For the text-containing cell, return its midpoint in (X, Y) coordinate format. 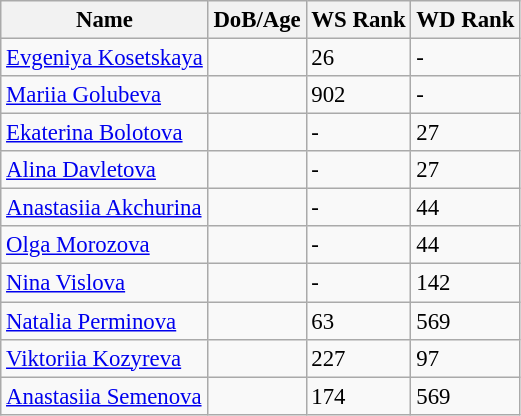
Anastasiia Semenova (104, 396)
902 (358, 95)
DoB/Age (257, 20)
Anastasiia Akchurina (104, 208)
26 (358, 58)
63 (358, 321)
Evgeniya Kosetskaya (104, 58)
Mariia Golubeva (104, 95)
142 (466, 283)
Natalia Perminova (104, 321)
Nina Vislova (104, 283)
227 (358, 358)
WS Rank (358, 20)
WD Rank (466, 20)
Viktoriia Kozyreva (104, 358)
97 (466, 358)
Alina Davletova (104, 170)
Olga Morozova (104, 245)
Ekaterina Bolotova (104, 133)
174 (358, 396)
Name (104, 20)
